Locate the cell with the specified text and output its [x, y] center coordinate. 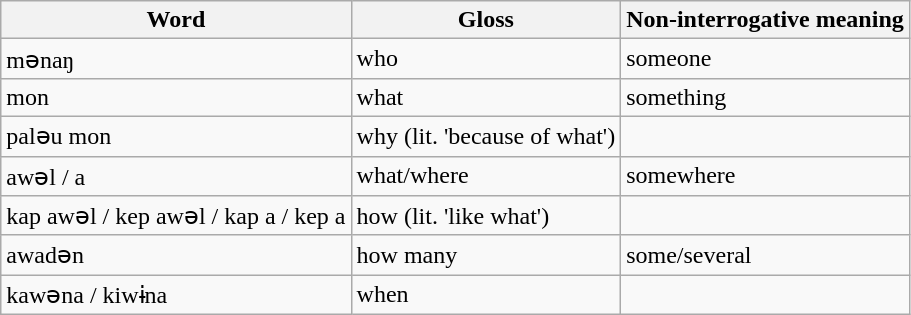
someone [766, 59]
something [766, 97]
who [486, 59]
some/several [766, 255]
awadən [176, 255]
awəl / a [176, 176]
Non-interrogative meaning [766, 20]
mənaŋ [176, 59]
mon [176, 97]
how many [486, 255]
how (lit. 'like what') [486, 216]
Gloss [486, 20]
when [486, 295]
what/where [486, 176]
why (lit. 'because of what') [486, 136]
what [486, 97]
Word [176, 20]
kap awəl / kep awəl / kap a / kep a [176, 216]
somewhere [766, 176]
paləu mon [176, 136]
kawəna / kiwɨna [176, 295]
